For the text-containing cell, return its midpoint in [X, Y] coordinate format. 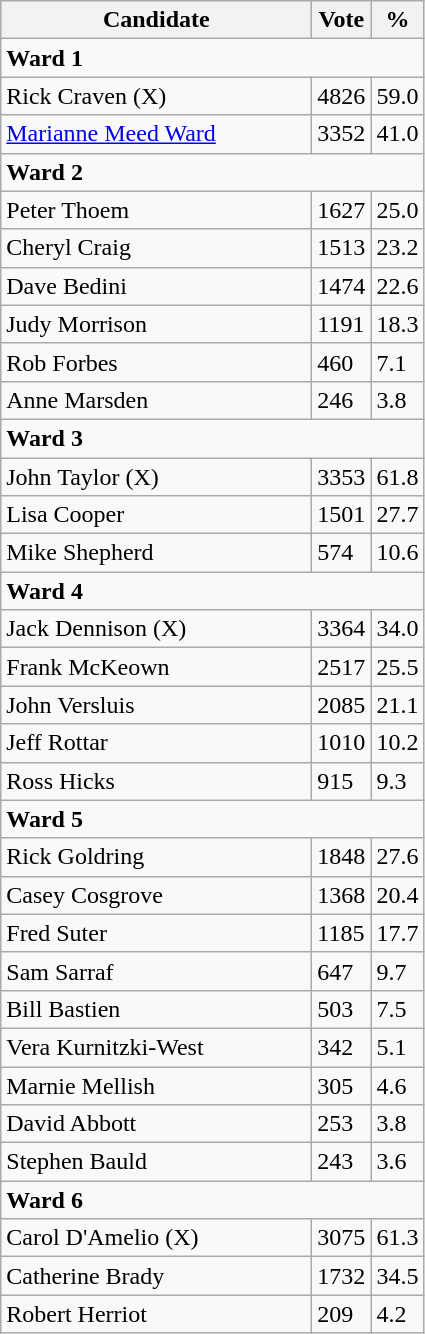
Ward 4 [212, 591]
Peter Thoem [156, 210]
1185 [342, 933]
Candidate [156, 20]
Cheryl Craig [156, 248]
3075 [342, 1238]
John Versluis [156, 705]
3.6 [398, 1162]
7.1 [398, 362]
Fred Suter [156, 933]
460 [342, 362]
7.5 [398, 1009]
61.8 [398, 477]
Rick Craven (X) [156, 96]
Jeff Rottar [156, 743]
Robert Herriot [156, 1314]
9.7 [398, 971]
Ward 6 [212, 1200]
1010 [342, 743]
18.3 [398, 324]
21.1 [398, 705]
1368 [342, 895]
Ward 5 [212, 819]
2085 [342, 705]
34.5 [398, 1276]
59.0 [398, 96]
915 [342, 781]
20.4 [398, 895]
41.0 [398, 134]
Stephen Bauld [156, 1162]
Lisa Cooper [156, 515]
2517 [342, 667]
1191 [342, 324]
647 [342, 971]
Marianne Meed Ward [156, 134]
1513 [342, 248]
John Taylor (X) [156, 477]
Casey Cosgrove [156, 895]
Ward 3 [212, 438]
Ross Hicks [156, 781]
10.6 [398, 553]
Dave Bedini [156, 286]
27.6 [398, 857]
23.2 [398, 248]
Sam Sarraf [156, 971]
34.0 [398, 629]
209 [342, 1314]
9.3 [398, 781]
25.0 [398, 210]
4826 [342, 96]
342 [342, 1047]
17.7 [398, 933]
305 [342, 1085]
Marnie Mellish [156, 1085]
3364 [342, 629]
243 [342, 1162]
Ward 1 [212, 58]
Vera Kurnitzki-West [156, 1047]
27.7 [398, 515]
David Abbott [156, 1124]
1848 [342, 857]
Bill Bastien [156, 1009]
Vote [342, 20]
10.2 [398, 743]
253 [342, 1124]
22.6 [398, 286]
Frank McKeown [156, 667]
574 [342, 553]
246 [342, 400]
Carol D'Amelio (X) [156, 1238]
Rick Goldring [156, 857]
Ward 2 [212, 172]
5.1 [398, 1047]
Rob Forbes [156, 362]
Catherine Brady [156, 1276]
Anne Marsden [156, 400]
1501 [342, 515]
1474 [342, 286]
503 [342, 1009]
61.3 [398, 1238]
% [398, 20]
Judy Morrison [156, 324]
4.6 [398, 1085]
4.2 [398, 1314]
3353 [342, 477]
25.5 [398, 667]
1732 [342, 1276]
Mike Shepherd [156, 553]
3352 [342, 134]
1627 [342, 210]
Jack Dennison (X) [156, 629]
